Provide the (x, y) coordinate of the cell's center where the given text is located.  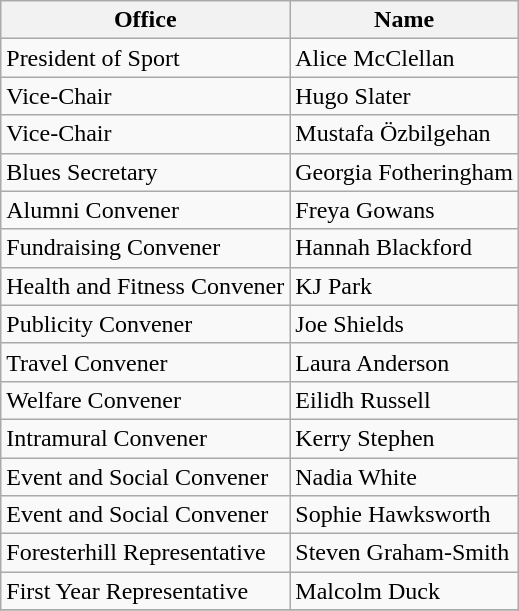
First Year Representative (146, 591)
Hugo Slater (404, 96)
Intramural Convener (146, 438)
Sophie Hawksworth (404, 515)
Kerry Stephen (404, 438)
Hannah Blackford (404, 248)
Publicity Convener (146, 324)
KJ Park (404, 286)
Blues Secretary (146, 172)
Alumni Convener (146, 210)
Laura Anderson (404, 362)
Malcolm Duck (404, 591)
Steven Graham-Smith (404, 553)
Joe Shields (404, 324)
Nadia White (404, 477)
Office (146, 20)
Eilidh Russell (404, 400)
Fundraising Convener (146, 248)
President of Sport (146, 58)
Freya Gowans (404, 210)
Travel Convener (146, 362)
Foresterhill Representative (146, 553)
Georgia Fotheringham (404, 172)
Health and Fitness Convener (146, 286)
Alice McClellan (404, 58)
Welfare Convener (146, 400)
Mustafa Özbilgehan (404, 134)
Name (404, 20)
